For the text-containing cell, return its midpoint in (x, y) coordinate format. 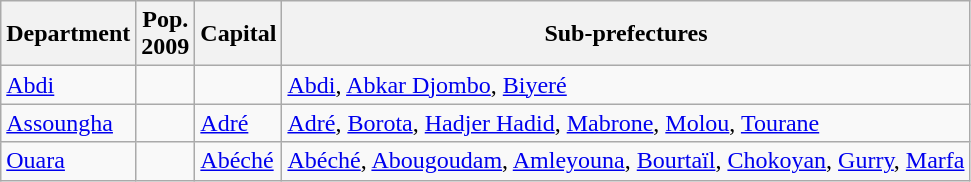
Abdi (68, 85)
Pop.2009 (166, 34)
Ouara (68, 161)
Sub-prefectures (626, 34)
Adré (238, 123)
Abéché, Abougoudam, Amleyouna, Bourtaïl, Chokoyan, Gurry, Marfa (626, 161)
Adré, Borota, Hadjer Hadid, Mabrone, Molou, Tourane (626, 123)
Abdi, Abkar Djombo, Biyeré (626, 85)
Assoungha (68, 123)
Department (68, 34)
Capital (238, 34)
Abéché (238, 161)
